Return (x, y) of the center of cell containing provided text 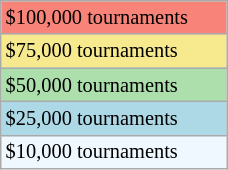
$10,000 tournaments (114, 152)
$50,000 tournaments (114, 85)
$25,000 tournaments (114, 118)
$75,000 tournaments (114, 51)
$100,000 tournaments (114, 17)
